Determine the [x, y] coordinate at the center of the cell enclosing the given text.  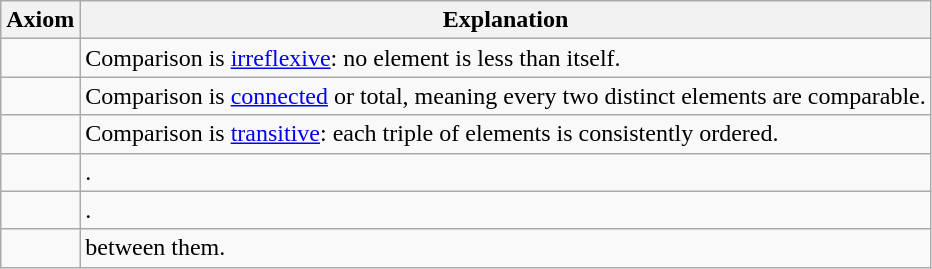
between them. [506, 248]
Explanation [506, 20]
Comparison is transitive: each triple of elements is consistently ordered. [506, 134]
Comparison is irreflexive: no element is less than itself. [506, 58]
Comparison is connected or total, meaning every two distinct elements are comparable. [506, 96]
Axiom [40, 20]
